Pinpoint the cell where the given text exists, returning its [x, y] midpoint coordinate. 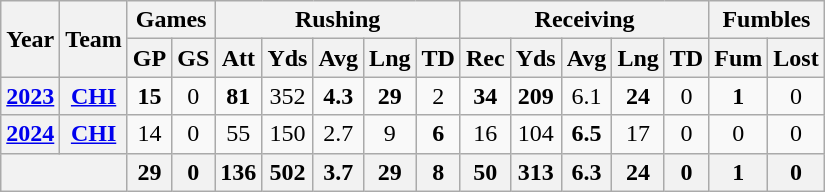
6.3 [586, 172]
55 [238, 134]
6 [438, 134]
Rec [485, 58]
8 [438, 172]
502 [288, 172]
GS [194, 58]
9 [390, 134]
Fum [738, 58]
Rushing [338, 20]
14 [149, 134]
34 [485, 96]
Att [238, 58]
3.7 [338, 172]
2024 [30, 134]
Team [94, 39]
352 [288, 96]
GP [149, 58]
50 [485, 172]
16 [485, 134]
Lost [796, 58]
6.5 [586, 134]
15 [149, 96]
313 [536, 172]
2023 [30, 96]
Games [170, 20]
6.1 [586, 96]
150 [288, 134]
4.3 [338, 96]
2.7 [338, 134]
Receiving [584, 20]
104 [536, 134]
81 [238, 96]
Year [30, 39]
2 [438, 96]
Fumbles [766, 20]
17 [638, 134]
136 [238, 172]
209 [536, 96]
